Determine the (X, Y) coordinate at the center of the cell enclosing the given text.  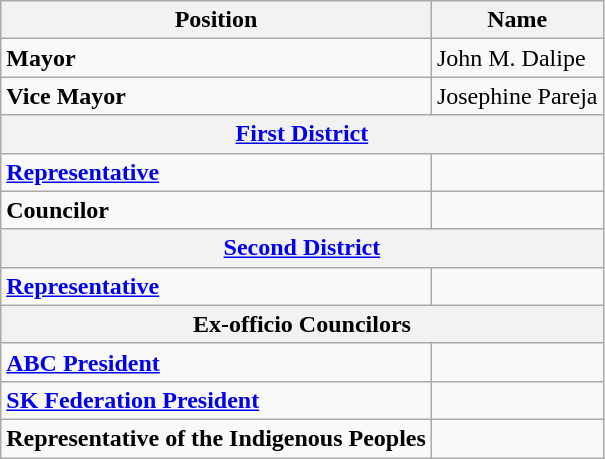
First District (302, 134)
Name (517, 20)
Second District (302, 248)
Josephine Pareja (517, 96)
Position (216, 20)
SK Federation President (216, 400)
Ex-officio Councilors (302, 324)
Representative of the Indigenous Peoples (216, 438)
Mayor (216, 58)
Councilor (216, 210)
ABC President (216, 362)
Vice Mayor (216, 96)
John M. Dalipe (517, 58)
